Pinpoint the cell where the given text exists, returning its (X, Y) midpoint coordinate. 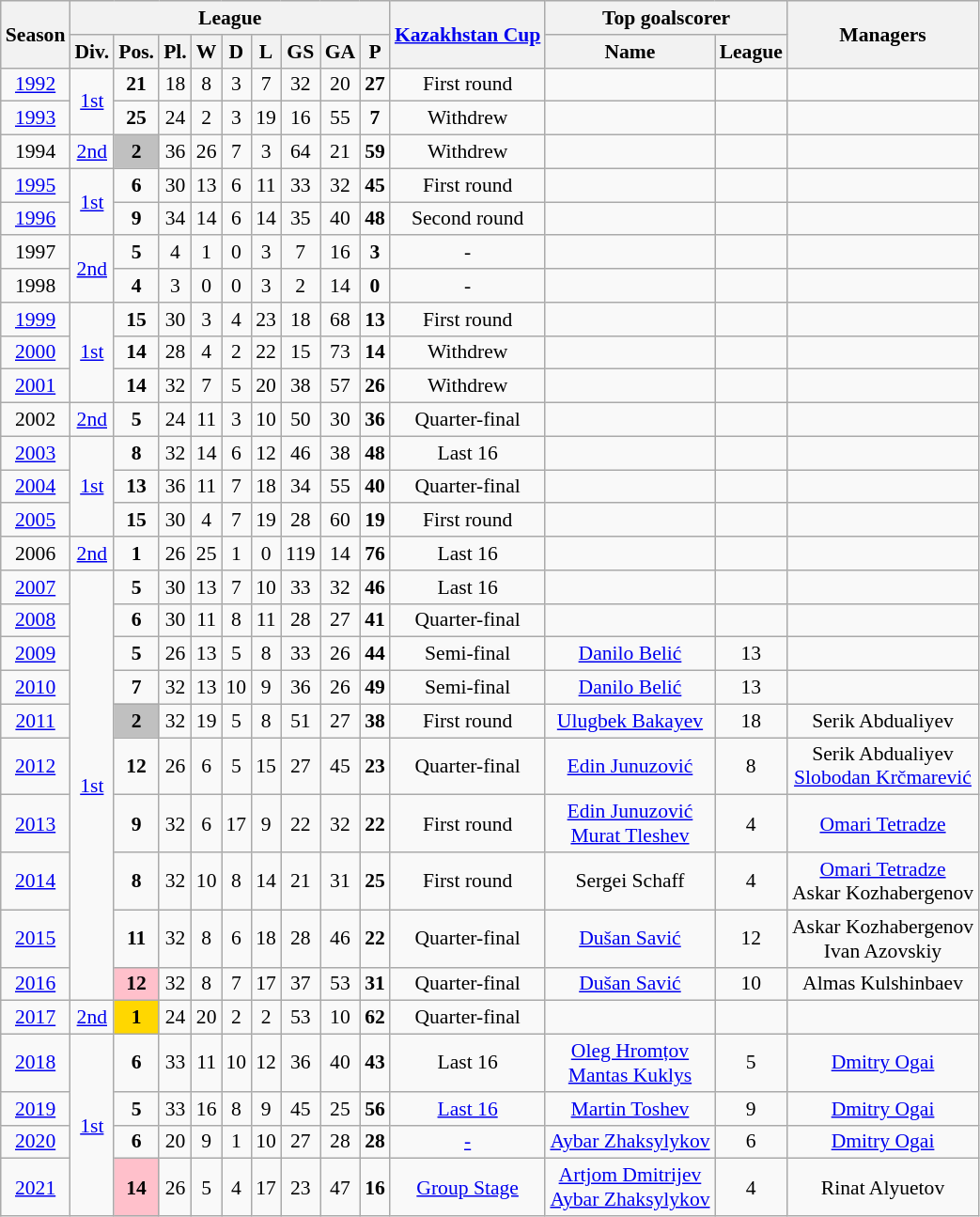
60 (340, 521)
Second round (468, 219)
2001 (36, 386)
Almas Kulshinbaev (883, 984)
Omari Tetradze Askar Kozhabergenov (883, 882)
Sergei Schaff (630, 882)
Top goalscorer (666, 18)
43 (375, 1064)
64 (301, 152)
2005 (36, 521)
62 (375, 1018)
56 (375, 1109)
2011 (36, 721)
Omari Tetradze (883, 823)
2017 (36, 1018)
2002 (36, 420)
GA (340, 52)
Edin Junuzović Murat Tleshev (630, 823)
L (266, 52)
2006 (36, 554)
Group Stage (468, 1188)
2007 (36, 587)
68 (340, 320)
2008 (36, 620)
Managers (883, 34)
Aybar Zhaksylykov (630, 1142)
2014 (36, 882)
51 (301, 721)
1995 (36, 185)
2015 (36, 938)
2010 (36, 688)
Name (630, 52)
57 (340, 386)
44 (375, 654)
59 (375, 152)
2012 (36, 767)
GS (301, 52)
Rinat Alyuetov (883, 1188)
2003 (36, 453)
35 (301, 219)
73 (340, 352)
76 (375, 554)
41 (375, 620)
2019 (36, 1109)
50 (301, 420)
2013 (36, 823)
Artjom Dmitrijev Aybar Zhaksylykov (630, 1188)
1998 (36, 286)
119 (301, 554)
47 (340, 1188)
1992 (36, 85)
1996 (36, 219)
Serik Abdualiyev (883, 721)
Pl. (175, 52)
2000 (36, 352)
2020 (36, 1142)
W (207, 52)
Edin Junuzović (630, 767)
Ulugbek Bakayev (630, 721)
Askar Kozhabergenov Ivan Azovskiy (883, 938)
1999 (36, 320)
1993 (36, 118)
1997 (36, 253)
37 (301, 984)
P (375, 52)
Serik Abdualiyev Slobodan Krčmarević (883, 767)
2004 (36, 487)
D (237, 52)
2018 (36, 1064)
2016 (36, 984)
49 (375, 688)
2021 (36, 1188)
Martin Toshev (630, 1109)
1994 (36, 152)
Season (36, 34)
2009 (36, 654)
Pos. (136, 52)
Kazakhstan Cup (468, 34)
Oleg Hromțov Mantas Kuklys (630, 1064)
Div. (92, 52)
